Return the [X, Y] coordinate for the center point of the cell that contains the specified text.  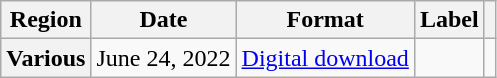
Region [46, 20]
Format [325, 20]
Date [164, 20]
Label [449, 20]
Various [46, 58]
Digital download [325, 58]
June 24, 2022 [164, 58]
